Output the (X, Y) coordinate of the center of the cell containing the given text.  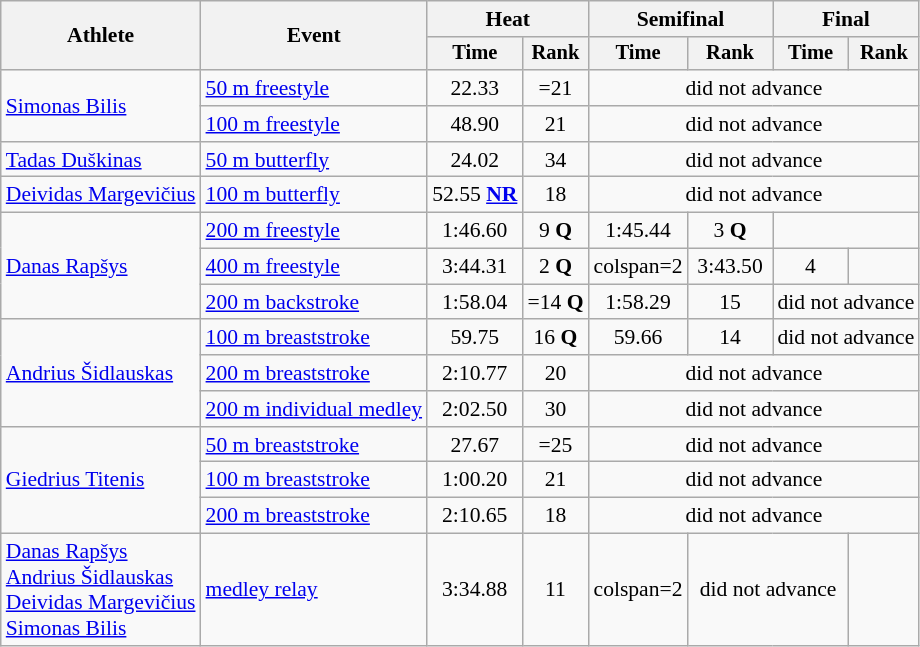
=21 (555, 88)
Andrius Šidlauskas (101, 374)
1:00.20 (474, 480)
Giedrius Titenis (101, 480)
medley relay (314, 590)
50 m freestyle (314, 88)
22.33 (474, 88)
1:46.60 (474, 231)
Danas Rapšys (101, 266)
50 m breaststroke (314, 445)
2:02.50 (474, 409)
1:58.29 (638, 302)
2 Q (555, 267)
9 Q (555, 231)
14 (730, 338)
3:43.50 (730, 267)
Heat (508, 19)
=25 (555, 445)
Semifinal (680, 19)
Deividas Margevičius (101, 195)
1:45.44 (638, 231)
30 (555, 409)
27.67 (474, 445)
200 m individual medley (314, 409)
20 (555, 373)
Event (314, 36)
100 m freestyle (314, 124)
34 (555, 160)
100 m butterfly (314, 195)
200 m backstroke (314, 302)
400 m freestyle (314, 267)
48.90 (474, 124)
2:10.77 (474, 373)
Final (846, 19)
52.55 NR (474, 195)
2:10.65 (474, 516)
200 m freestyle (314, 231)
3:34.88 (474, 590)
59.75 (474, 338)
3:44.31 (474, 267)
3 Q (730, 231)
Athlete (101, 36)
1:58.04 (474, 302)
16 Q (555, 338)
50 m butterfly (314, 160)
Danas RapšysAndrius ŠidlauskasDeividas MargevičiusSimonas Bilis (101, 590)
11 (555, 590)
59.66 (638, 338)
4 (810, 267)
15 (730, 302)
Tadas Duškinas (101, 160)
24.02 (474, 160)
Simonas Bilis (101, 106)
=14 Q (555, 302)
